Scan for the cell matching the given text and deliver its (x, y) coordinate at center. 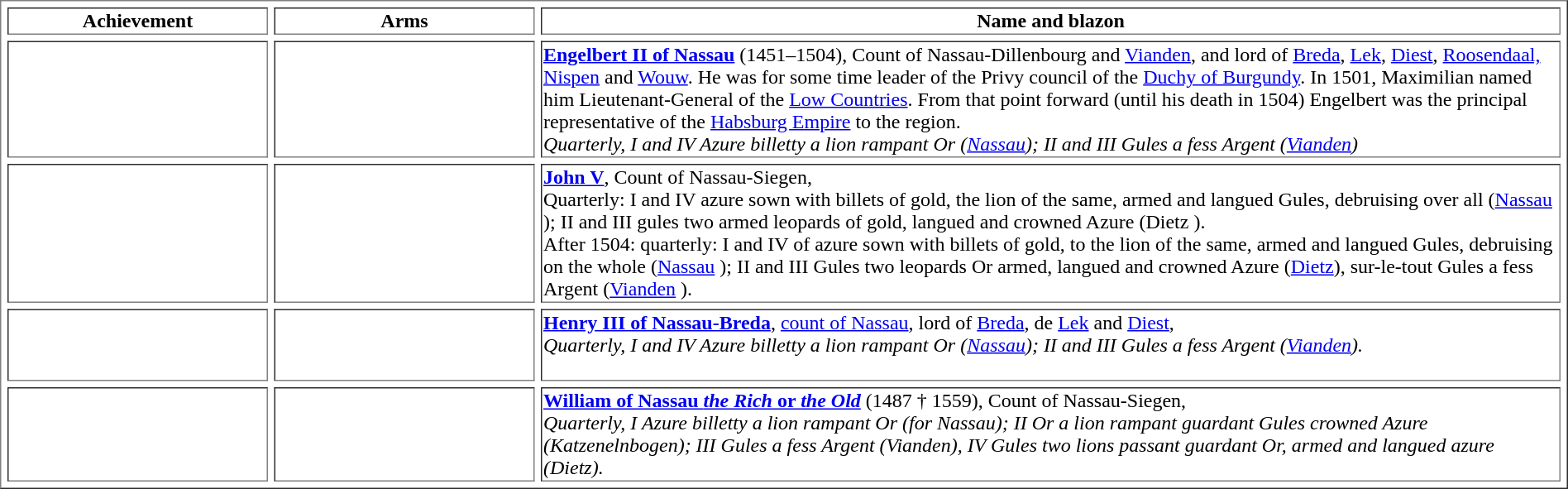
Arms (405, 22)
Name and blazon (1050, 22)
Achievement (137, 22)
